From the cell containing the given text, extract its center point as [X, Y] coordinate. 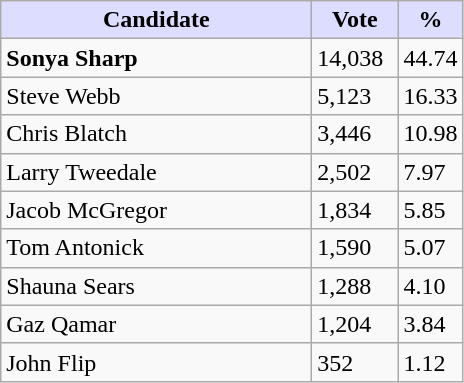
14,038 [355, 58]
John Flip [156, 362]
44.74 [430, 58]
16.33 [430, 96]
Candidate [156, 20]
% [430, 20]
1,288 [355, 286]
352 [355, 362]
4.10 [430, 286]
5.85 [430, 210]
Jacob McGregor [156, 210]
1.12 [430, 362]
Tom Antonick [156, 248]
3.84 [430, 324]
3,446 [355, 134]
Gaz Qamar [156, 324]
Chris Blatch [156, 134]
1,590 [355, 248]
Sonya Sharp [156, 58]
Steve Webb [156, 96]
10.98 [430, 134]
5,123 [355, 96]
1,204 [355, 324]
Vote [355, 20]
Shauna Sears [156, 286]
Larry Tweedale [156, 172]
5.07 [430, 248]
7.97 [430, 172]
2,502 [355, 172]
1,834 [355, 210]
